Determine the (X, Y) coordinate at the center of the cell enclosing the given text.  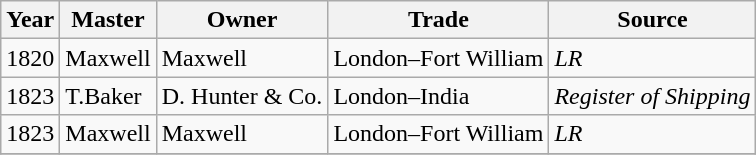
Year (30, 20)
T.Baker (108, 96)
Master (108, 20)
D. Hunter & Co. (242, 96)
Source (652, 20)
Register of Shipping (652, 96)
London–India (438, 96)
Trade (438, 20)
1820 (30, 58)
Owner (242, 20)
